Return the [X, Y] coordinate for the center point of the cell that contains the specified text.  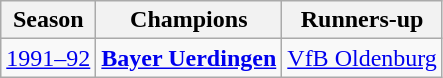
Bayer Uerdingen [189, 58]
Season [48, 20]
Runners-up [362, 20]
VfB Oldenburg [362, 58]
Champions [189, 20]
1991–92 [48, 58]
